For the text-containing cell, return its midpoint in (X, Y) coordinate format. 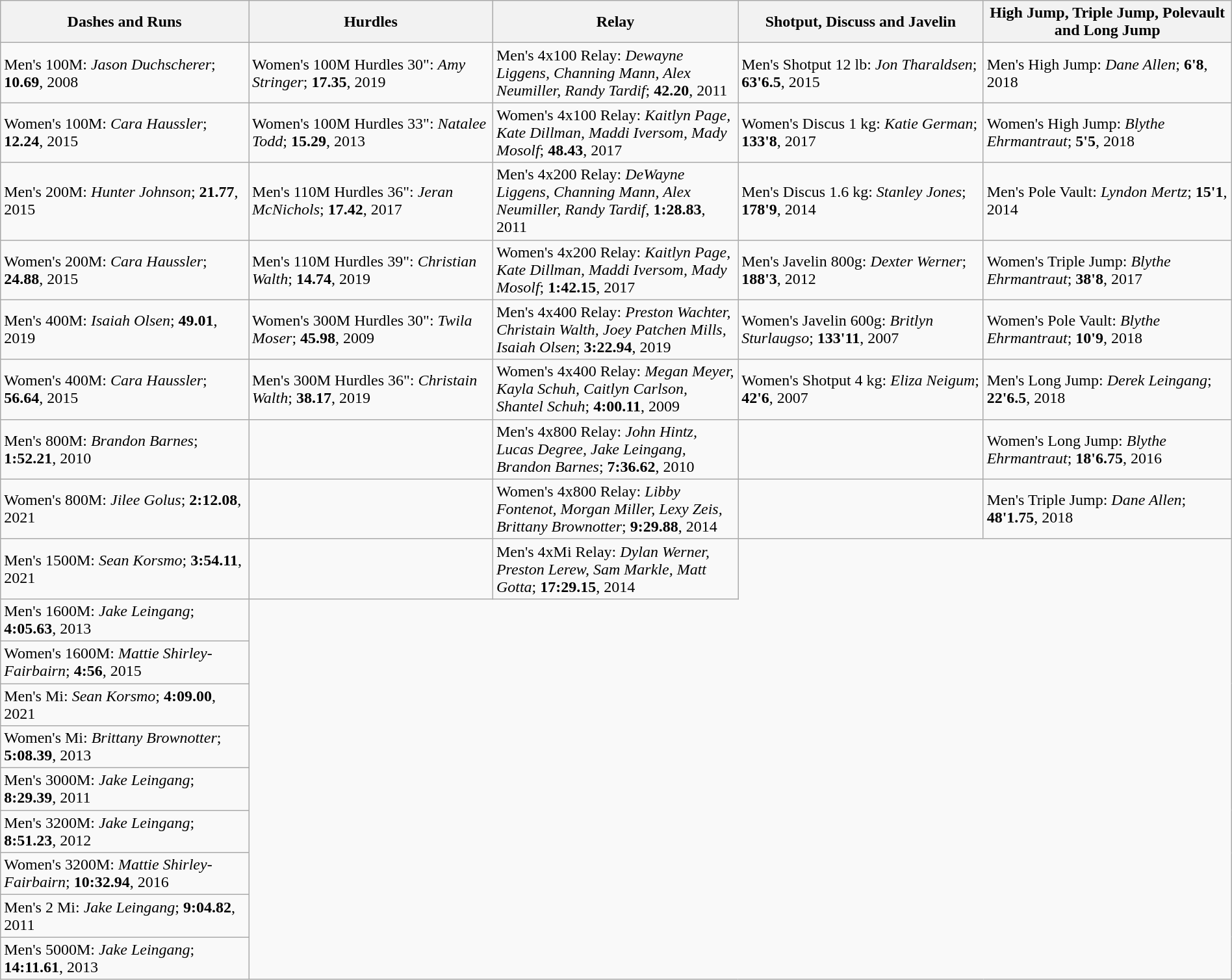
Women's Long Jump: Blythe Ehrmantraut; 18'6.75, 2016 (1107, 449)
Women's 300M Hurdles 30": Twila Moser; 45.98, 2009 (371, 329)
Women's 4x200 Relay: Kaitlyn Page, Kate Dillman, Maddi Iversom, Mady Mosolf; 1:42.15, 2017 (615, 270)
Women's 200M: Cara Haussler; 24.88, 2015 (125, 270)
Dashes and Runs (125, 22)
Men's Shotput 12 lb: Jon Tharaldsen; 63'6.5, 2015 (861, 73)
Men's 1500M: Sean Korsmo; 3:54.11, 2021 (125, 569)
Women's 1600M: Mattie Shirley-Fairbairn; 4:56, 2015 (125, 662)
Men's 400M: Isaiah Olsen; 49.01, 2019 (125, 329)
Women's 400M: Cara Haussler; 56.64, 2015 (125, 389)
Women's Pole Vault: Blythe Ehrmantraut; 10'9, 2018 (1107, 329)
Women's Shotput 4 kg: Eliza Neigum; 42'6, 2007 (861, 389)
Women's 800M: Jilee Golus; 2:12.08, 2021 (125, 509)
Women's 3200M: Mattie Shirley-Fairbairn; 10:32.94, 2016 (125, 873)
Men's 3200M: Jake Leingang; 8:51.23, 2012 (125, 832)
Relay (615, 22)
Women's Mi: Brittany Brownotter; 5:08.39, 2013 (125, 747)
Men's 800M: Brandon Barnes; 1:52.21, 2010 (125, 449)
Men's Javelin 800g: Dexter Werner; 188'3, 2012 (861, 270)
Men's 2 Mi: Jake Leingang; 9:04.82, 2011 (125, 916)
Men's High Jump: Dane Allen; 6'8, 2018 (1107, 73)
Women's Javelin 600g: Britlyn Sturlaugso; 133'11, 2007 (861, 329)
Women's 4x100 Relay: Kaitlyn Page, Kate Dillman, Maddi Iversom, Mady Mosolf; 48.43, 2017 (615, 133)
Women's 4x400 Relay: Megan Meyer, Kayla Schuh, Caitlyn Carlson, Shantel Schuh; 4:00.11, 2009 (615, 389)
Women's Triple Jump: Blythe Ehrmantraut; 38'8, 2017 (1107, 270)
Men's 110M Hurdles 36": Jeran McNichols; 17.42, 2017 (371, 201)
Men's 1600M: Jake Leingang; 4:05.63, 2013 (125, 620)
Men's 100M: Jason Duchscherer; 10.69, 2008 (125, 73)
Men's 5000M: Jake Leingang; 14:11.61, 2013 (125, 958)
Men's Mi: Sean Korsmo; 4:09.00, 2021 (125, 704)
Women's 4x800 Relay: Libby Fontenot, Morgan Miller, Lexy Zeis, Brittany Brownotter; 9:29.88, 2014 (615, 509)
Shotput, Discuss and Javelin (861, 22)
Men's 4x200 Relay: DeWayne Liggens, Channing Mann, Alex Neumiller, Randy Tardif, 1:28.83, 2011 (615, 201)
Men's 300M Hurdles 36": Christain Walth; 38.17, 2019 (371, 389)
Men's 3000M: Jake Leingang; 8:29.39, 2011 (125, 789)
Women's Discus 1 kg: Katie German; 133'8, 2017 (861, 133)
Men's 200M: Hunter Johnson; 21.77, 2015 (125, 201)
Women's 100M: Cara Haussler; 12.24, 2015 (125, 133)
Women's High Jump: Blythe Ehrmantraut; 5'5, 2018 (1107, 133)
Men's Triple Jump: Dane Allen; 48'1.75, 2018 (1107, 509)
Women's 100M Hurdles 33": Natalee Todd; 15.29, 2013 (371, 133)
Men's 4x800 Relay: John Hintz, Lucas Degree, Jake Leingang, Brandon Barnes; 7:36.62, 2010 (615, 449)
Men's 4xMi Relay: Dylan Werner, Preston Lerew, Sam Markle, Matt Gotta; 17:29.15, 2014 (615, 569)
Men's 110M Hurdles 39": Christian Walth; 14.74, 2019 (371, 270)
Men's Discus 1.6 kg: Stanley Jones; 178'9, 2014 (861, 201)
Women's 100M Hurdles 30": Amy Stringer; 17.35, 2019 (371, 73)
Men's 4x400 Relay: Preston Wachter, Christain Walth, Joey Patchen Mills, Isaiah Olsen; 3:22.94, 2019 (615, 329)
Men's Pole Vault: Lyndon Mertz; 15'1, 2014 (1107, 201)
High Jump, Triple Jump, Polevault and Long Jump (1107, 22)
Men's 4x100 Relay: Dewayne Liggens, Channing Mann, Alex Neumiller, Randy Tardif; 42.20, 2011 (615, 73)
Men's Long Jump: Derek Leingang; 22'6.5, 2018 (1107, 389)
Hurdles (371, 22)
